Scan for the cell matching the given text and deliver its (X, Y) coordinate at center. 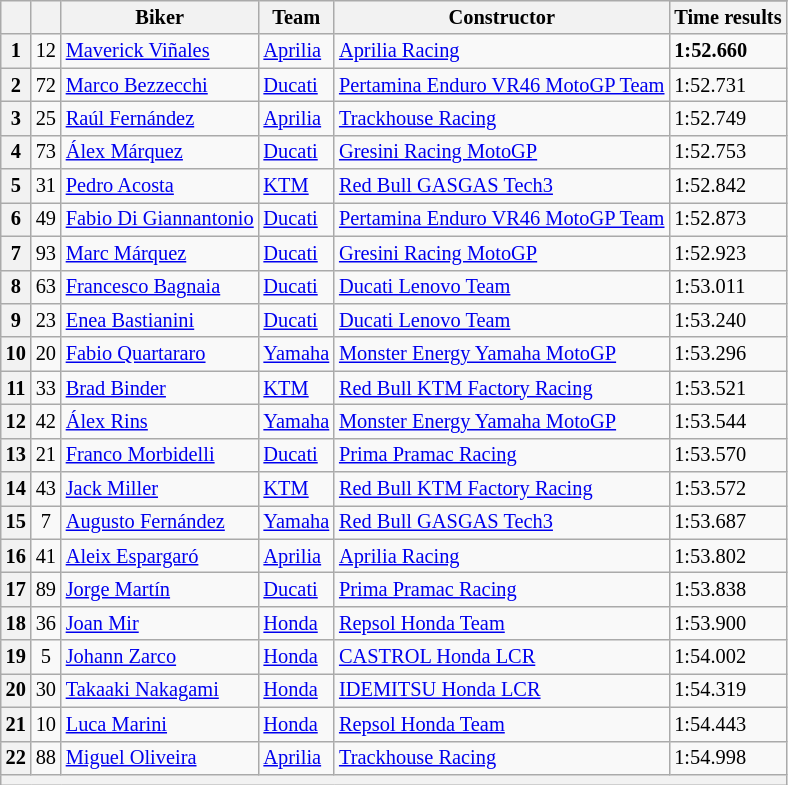
Enea Bastianini (160, 320)
Álex Márquez (160, 152)
1 (16, 51)
1:53.838 (728, 589)
2 (16, 85)
Raúl Fernández (160, 118)
1:52.842 (728, 186)
72 (46, 85)
1:54.443 (728, 724)
73 (46, 152)
8 (16, 287)
43 (46, 489)
4 (16, 152)
9 (16, 320)
Luca Marini (160, 724)
1:52.749 (728, 118)
Fabio Quartararo (160, 354)
Johann Zarco (160, 657)
1:53.521 (728, 388)
18 (16, 623)
Biker (160, 17)
Marco Bezzecchi (160, 85)
30 (46, 690)
25 (46, 118)
Jack Miller (160, 489)
1:53.572 (728, 489)
1:53.802 (728, 556)
22 (16, 758)
33 (46, 388)
11 (16, 388)
Franco Morbidelli (160, 455)
Takaaki Nakagami (160, 690)
CASTROL Honda LCR (502, 657)
Joan Mir (160, 623)
Maverick Viñales (160, 51)
1:53.296 (728, 354)
14 (16, 489)
1:54.319 (728, 690)
Augusto Fernández (160, 522)
1:53.544 (728, 421)
3 (16, 118)
1:52.660 (728, 51)
19 (16, 657)
1:54.998 (728, 758)
1:52.753 (728, 152)
16 (16, 556)
Fabio Di Giannantonio (160, 219)
Team (297, 17)
63 (46, 287)
1:53.570 (728, 455)
IDEMITSU Honda LCR (502, 690)
42 (46, 421)
Aleix Espargaró (160, 556)
23 (46, 320)
1:52.731 (728, 85)
1:53.011 (728, 287)
1:53.900 (728, 623)
1:53.240 (728, 320)
88 (46, 758)
Constructor (502, 17)
49 (46, 219)
Miguel Oliveira (160, 758)
Jorge Martín (160, 589)
Time results (728, 17)
93 (46, 253)
17 (16, 589)
31 (46, 186)
Brad Binder (160, 388)
1:53.687 (728, 522)
41 (46, 556)
Álex Rins (160, 421)
15 (16, 522)
Marc Márquez (160, 253)
13 (16, 455)
1:52.873 (728, 219)
Pedro Acosta (160, 186)
Francesco Bagnaia (160, 287)
6 (16, 219)
1:54.002 (728, 657)
89 (46, 589)
36 (46, 623)
1:52.923 (728, 253)
